Identify which cell holds the provided text, then report its [X, Y] central coordinate. 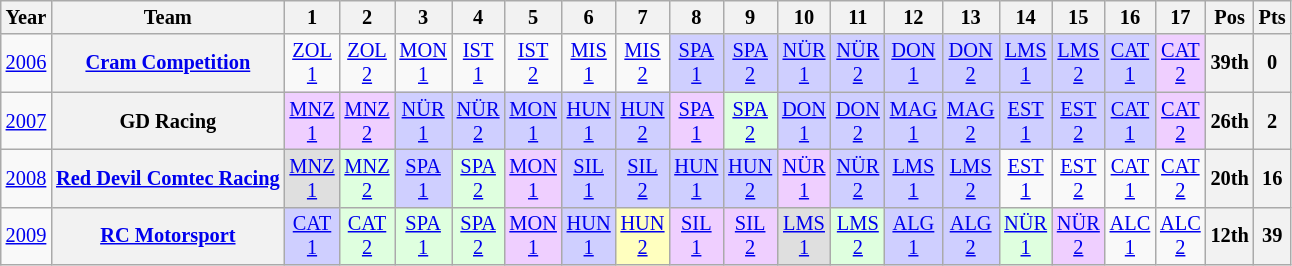
3 [422, 17]
2007 [26, 121]
39 [1272, 236]
2006 [26, 63]
12 [914, 17]
7 [643, 17]
1 [312, 17]
Pos [1230, 17]
IST2 [532, 63]
Year [26, 17]
ZOL1 [312, 63]
10 [804, 17]
4 [478, 17]
13 [970, 17]
MIS1 [589, 63]
5 [532, 17]
14 [1026, 17]
ALC2 [1180, 236]
GD Racing [168, 121]
Pts [1272, 17]
9 [750, 17]
11 [858, 17]
ALC1 [1130, 236]
8 [696, 17]
17 [1180, 17]
MAG2 [970, 121]
26th [1230, 121]
Red Devil Comtec Racing [168, 178]
Team [168, 17]
12th [1230, 236]
15 [1078, 17]
ZOL2 [368, 63]
2008 [26, 178]
ALG1 [914, 236]
IST1 [478, 63]
ALG2 [970, 236]
6 [589, 17]
MAG1 [914, 121]
20th [1230, 178]
2009 [26, 236]
39th [1230, 63]
MIS2 [643, 63]
RC Motorsport [168, 236]
Cram Competition [168, 63]
0 [1272, 63]
